Pinpoint the cell where the given text exists, returning its (x, y) midpoint coordinate. 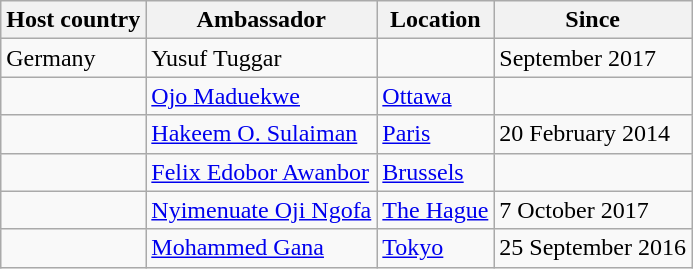
20 February 2014 (593, 134)
Hakeem O. Sulaiman (262, 134)
Germany (74, 58)
Location (436, 20)
25 September 2016 (593, 248)
Ambassador (262, 20)
Host country (74, 20)
7 October 2017 (593, 210)
Yusuf Tuggar (262, 58)
Since (593, 20)
September 2017 (593, 58)
Felix Edobor Awanbor (262, 172)
Mohammed Gana (262, 248)
Tokyo (436, 248)
Paris (436, 134)
Ojo Maduekwe (262, 96)
Nyimenuate Oji Ngofa (262, 210)
The Hague (436, 210)
Brussels (436, 172)
Ottawa (436, 96)
